Locate the cell with the specified text and output its [X, Y] center coordinate. 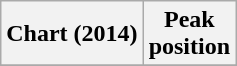
Chart (2014) [72, 34]
Peak position [189, 34]
